Scan for the cell matching the given text and deliver its [X, Y] coordinate at center. 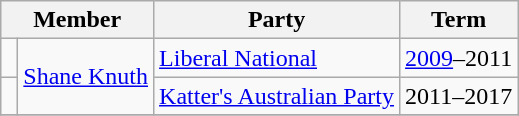
Member [78, 20]
Katter's Australian Party [277, 96]
Liberal National [277, 58]
2011–2017 [459, 96]
Term [459, 20]
2009–2011 [459, 58]
Party [277, 20]
Shane Knuth [86, 77]
